For the text-containing cell, return its midpoint in (X, Y) coordinate format. 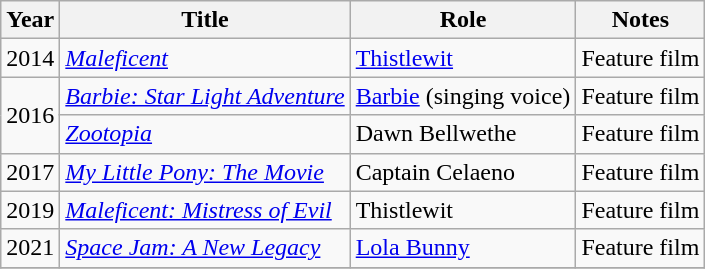
2016 (30, 115)
Lola Bunny (463, 248)
Maleficent (205, 58)
Year (30, 20)
Space Jam: A New Legacy (205, 248)
Zootopia (205, 134)
2021 (30, 248)
Role (463, 20)
Barbie (singing voice) (463, 96)
Title (205, 20)
2014 (30, 58)
Barbie: Star Light Adventure (205, 96)
2019 (30, 210)
Maleficent: Mistress of Evil (205, 210)
Notes (640, 20)
Captain Celaeno (463, 172)
2017 (30, 172)
My Little Pony: The Movie (205, 172)
Dawn Bellwethe (463, 134)
